Extract the (x, y) coordinate from the center of the cell holding the provided text.  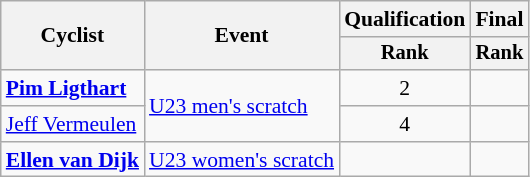
Cyclist (72, 36)
Final (499, 19)
4 (404, 124)
Jeff Vermeulen (72, 124)
Pim Ligthart (72, 88)
Qualification (404, 19)
Event (242, 36)
U23 men's scratch (242, 106)
2 (404, 88)
